Return [x, y] of the center of cell containing provided text 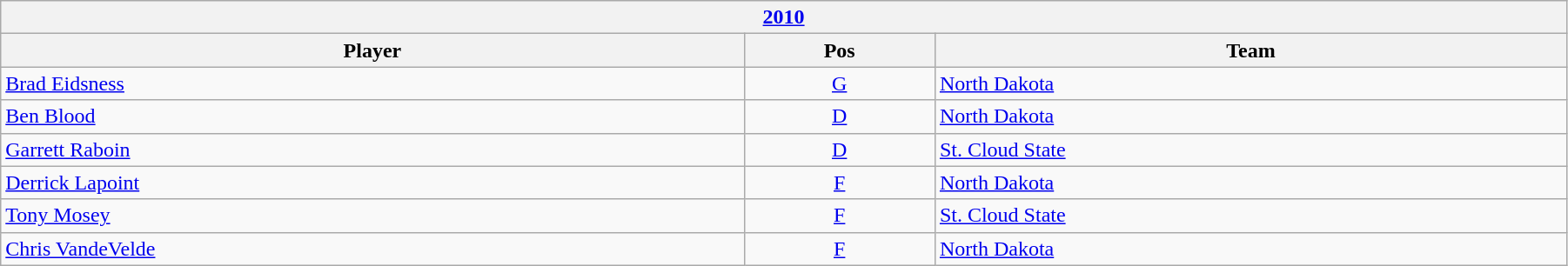
Ben Blood [372, 116]
Player [372, 50]
2010 [784, 17]
G [839, 83]
Derrick Lapoint [372, 183]
Pos [839, 50]
Brad Eidsness [372, 83]
Chris VandeVelde [372, 249]
Team [1250, 50]
Tony Mosey [372, 216]
Garrett Raboin [372, 150]
